Capture the cell that displays the provided text and extract its (x, y) central coordinate. 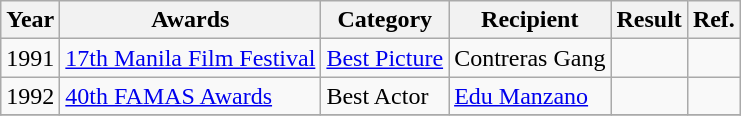
Contreras Gang (530, 58)
Ref. (714, 20)
Best Picture (385, 58)
Year (30, 20)
1992 (30, 96)
Recipient (530, 20)
1991 (30, 58)
17th Manila Film Festival (190, 58)
Edu Manzano (530, 96)
Result (649, 20)
40th FAMAS Awards (190, 96)
Best Actor (385, 96)
Awards (190, 20)
Category (385, 20)
